Determine the (X, Y) coordinate at the center of the cell enclosing the given text.  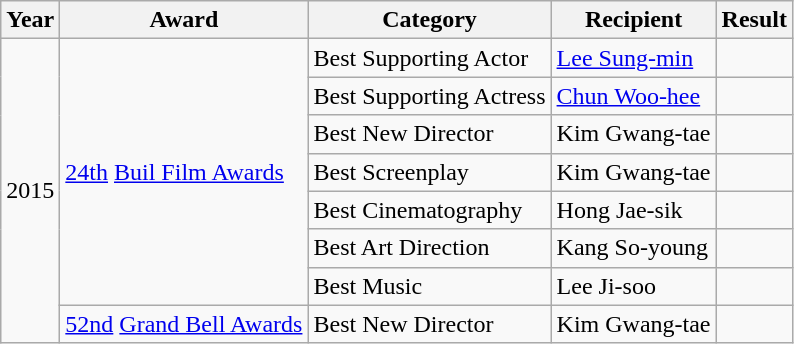
Lee Ji-soo (634, 286)
Chun Woo-hee (634, 96)
24th Buil Film Awards (184, 172)
Best Supporting Actress (430, 96)
Year (30, 20)
Result (754, 20)
2015 (30, 191)
Hong Jae-sik (634, 210)
Best Screenplay (430, 172)
52nd Grand Bell Awards (184, 324)
Best Music (430, 286)
Best Art Direction (430, 248)
Best Cinematography (430, 210)
Best Supporting Actor (430, 58)
Kang So-young (634, 248)
Lee Sung-min (634, 58)
Category (430, 20)
Recipient (634, 20)
Award (184, 20)
